Search for the cell housing the specified text and yield its [x, y] center coordinate. 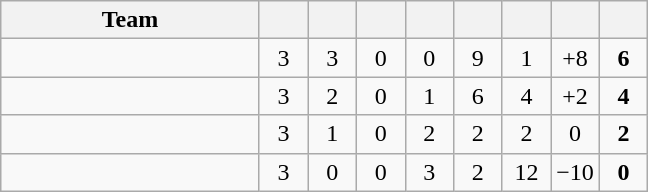
Team [130, 20]
9 [478, 58]
+8 [576, 58]
+2 [576, 96]
12 [526, 172]
−10 [576, 172]
